Locate the cell with the specified text and output its [X, Y] center coordinate. 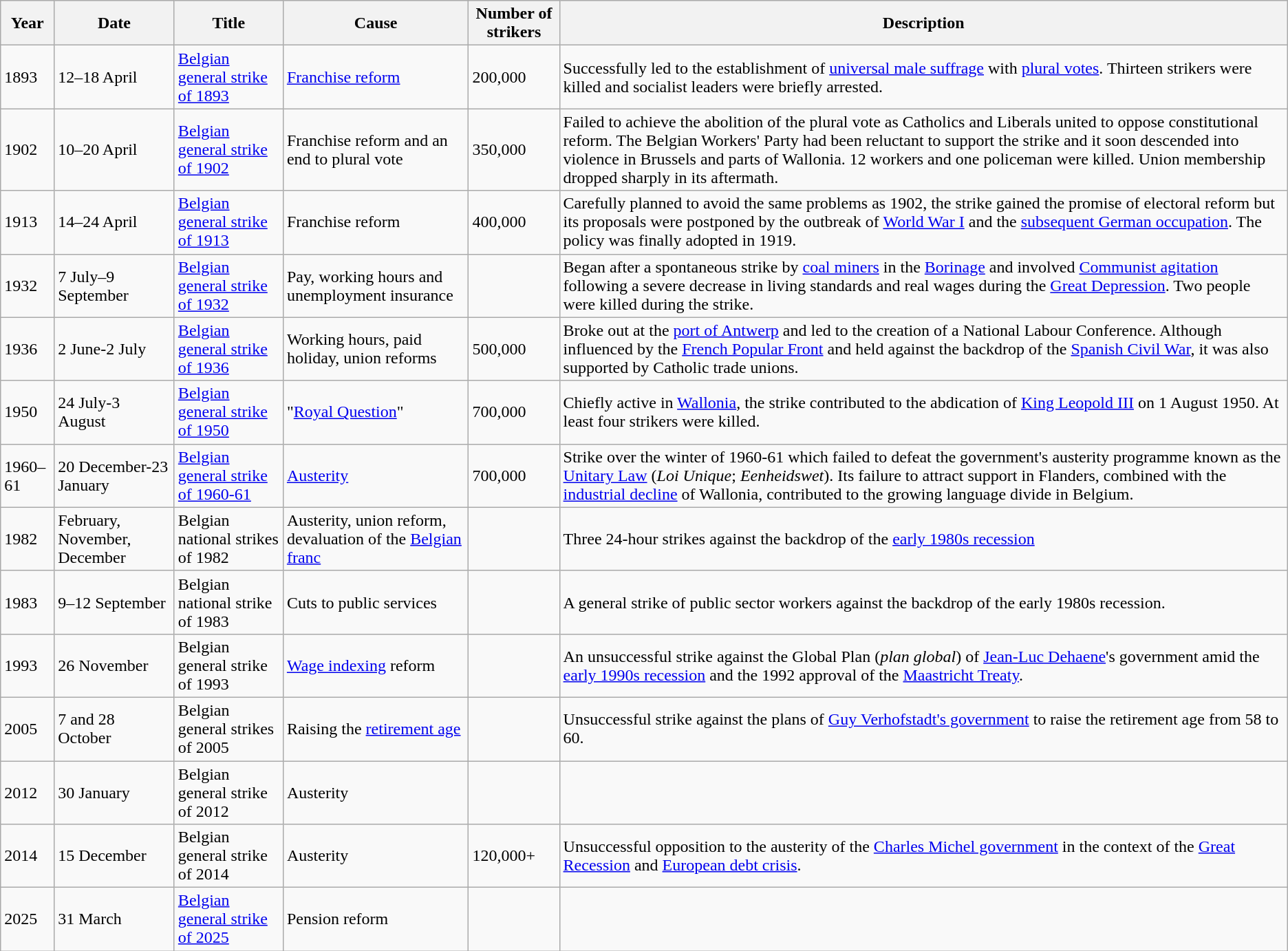
A general strike of public sector workers against the backdrop of the early 1980s recession. [923, 602]
30 January [114, 793]
2005 [28, 729]
12–18 April [114, 77]
2014 [28, 856]
2025 [28, 919]
1982 [28, 539]
Belgian general strike of 1932 [228, 286]
1936 [28, 349]
24 July-3 August [114, 412]
1902 [28, 150]
Unsuccessful opposition to the austerity of the Charles Michel government in the context of the Great Recession and European debt crisis. [923, 856]
Belgian general strike of 2025 [228, 919]
Raising the retirement age [376, 729]
Date [114, 23]
Chiefly active in Wallonia, the strike contributed to the abdication of King Leopold III on 1 August 1950. At least four strikers were killed. [923, 412]
Working hours, paid holiday, union reforms [376, 349]
10–20 April [114, 150]
Title [228, 23]
Year [28, 23]
Number of strikers [514, 23]
Belgian general strike of 1913 [228, 222]
Belgian general strike of 1902 [228, 150]
Austerity, union reform, devaluation of the Belgian franc [376, 539]
14–24 April [114, 222]
Three 24-hour strikes against the backdrop of the early 1980s recession [923, 539]
20 December-23 January [114, 475]
Belgian general strike of 1893 [228, 77]
26 November [114, 665]
7 and 28 October [114, 729]
15 December [114, 856]
Belgian general strike of 1960-61 [228, 475]
Belgian general strike of 1993 [228, 665]
120,000+ [514, 856]
Wage indexing reform [376, 665]
Belgian general strike of 1936 [228, 349]
"Royal Question" [376, 412]
9–12 September [114, 602]
400,000 [514, 222]
350,000 [514, 150]
Pay, working hours and unemployment insurance [376, 286]
2 June-2 July [114, 349]
Unsuccessful strike against the plans of Guy Verhofstadt's government to raise the retirement age from 58 to 60. [923, 729]
1950 [28, 412]
1983 [28, 602]
Belgian national strike of 1983 [228, 602]
1913 [28, 222]
Description [923, 23]
Belgian general strike of 2012 [228, 793]
2012 [28, 793]
Cause [376, 23]
31 March [114, 919]
500,000 [514, 349]
1893 [28, 77]
200,000 [514, 77]
1960–61 [28, 475]
1932 [28, 286]
Belgian national strikes of 1982 [228, 539]
Cuts to public services [376, 602]
Belgian general strikes of 2005 [228, 729]
1993 [28, 665]
Pension reform [376, 919]
7 July–9 September [114, 286]
Franchise reform and an end to plural vote [376, 150]
Belgian general strike of 2014 [228, 856]
February, November, December [114, 539]
Belgian general strike of 1950 [228, 412]
